Capture the cell that displays the provided text and extract its [X, Y] central coordinate. 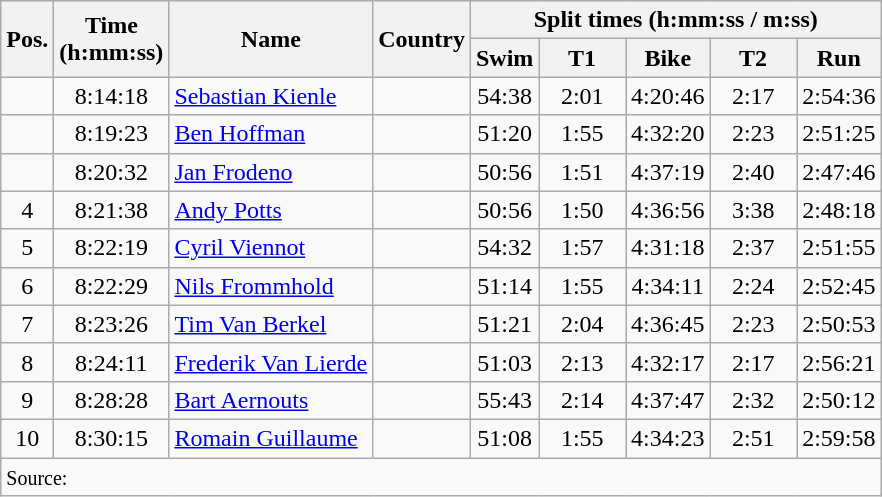
8:22:19 [112, 248]
51:08 [504, 438]
7 [28, 324]
55:43 [504, 400]
Time(h:mm:ss) [112, 39]
51:03 [504, 362]
2:37 [754, 248]
8:22:29 [112, 286]
Pos. [28, 39]
T2 [754, 58]
8:21:38 [112, 210]
Romain Guillaume [271, 438]
1:57 [582, 248]
2:40 [754, 172]
8:23:26 [112, 324]
4:34:23 [668, 438]
10 [28, 438]
8:28:28 [112, 400]
Bike [668, 58]
4:36:45 [668, 324]
T1 [582, 58]
2:51:55 [839, 248]
2:48:18 [839, 210]
2:01 [582, 96]
2:59:58 [839, 438]
2:50:12 [839, 400]
Country [422, 39]
8:24:11 [112, 362]
2:04 [582, 324]
2:54:36 [839, 96]
51:21 [504, 324]
Jan Frodeno [271, 172]
54:38 [504, 96]
4:32:17 [668, 362]
8:20:32 [112, 172]
2:52:45 [839, 286]
4:31:18 [668, 248]
Bart Aernouts [271, 400]
4:20:46 [668, 96]
4:37:19 [668, 172]
2:51 [754, 438]
Split times (h:mm:ss / m:ss) [676, 20]
Name [271, 39]
6 [28, 286]
2:32 [754, 400]
Run [839, 58]
3:38 [754, 210]
Source: [441, 477]
4:36:56 [668, 210]
2:51:25 [839, 134]
8:14:18 [112, 96]
9 [28, 400]
Andy Potts [271, 210]
4:34:11 [668, 286]
4:32:20 [668, 134]
2:47:46 [839, 172]
5 [28, 248]
8:19:23 [112, 134]
51:20 [504, 134]
Nils Frommhold [271, 286]
Swim [504, 58]
51:14 [504, 286]
1:51 [582, 172]
Ben Hoffman [271, 134]
4 [28, 210]
8:30:15 [112, 438]
4:37:47 [668, 400]
8 [28, 362]
2:56:21 [839, 362]
2:13 [582, 362]
54:32 [504, 248]
Tim Van Berkel [271, 324]
Frederik Van Lierde [271, 362]
2:24 [754, 286]
2:14 [582, 400]
Sebastian Kienle [271, 96]
2:50:53 [839, 324]
1:50 [582, 210]
Cyril Viennot [271, 248]
